Extract the (x, y) coordinate from the center of the cell holding the provided text.  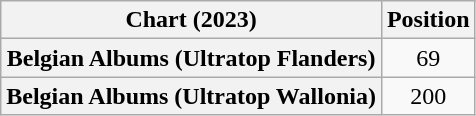
200 (428, 96)
Chart (2023) (192, 20)
69 (428, 58)
Belgian Albums (Ultratop Wallonia) (192, 96)
Position (428, 20)
Belgian Albums (Ultratop Flanders) (192, 58)
